Find where the given text appears and provide that cell's center as [X, Y] coordinate. 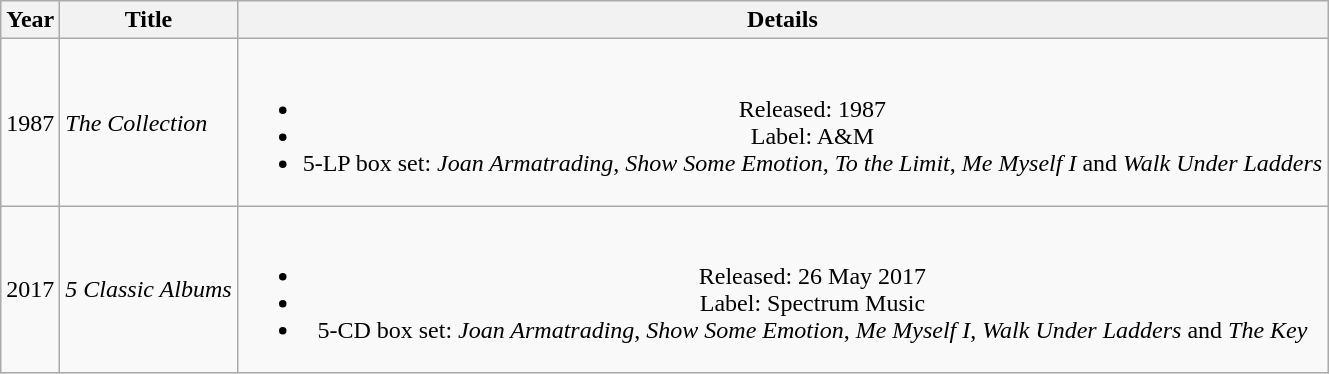
1987 [30, 122]
Title [148, 20]
2017 [30, 290]
Released: 1987Label: A&M5-LP box set: Joan Armatrading, Show Some Emotion, To the Limit, Me Myself I and Walk Under Ladders [782, 122]
5 Classic Albums [148, 290]
Released: 26 May 2017Label: Spectrum Music5-CD box set: Joan Armatrading, Show Some Emotion, Me Myself I, Walk Under Ladders and The Key [782, 290]
The Collection [148, 122]
Details [782, 20]
Year [30, 20]
